Locate the cell with the specified text and output its (x, y) center coordinate. 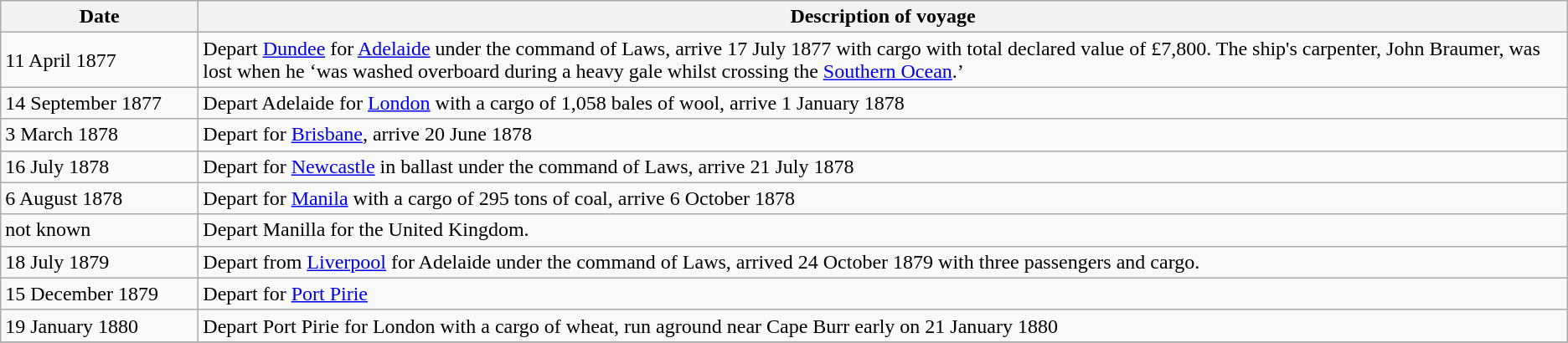
16 July 1878 (100, 166)
Depart Manilla for the United Kingdom. (883, 230)
Date (100, 17)
3 March 1878 (100, 135)
19 January 1880 (100, 325)
Depart for Manila with a cargo of 295 tons of coal, arrive 6 October 1878 (883, 198)
Depart from Liverpool for Adelaide under the command of Laws, arrived 24 October 1879 with three passengers and cargo. (883, 262)
14 September 1877 (100, 103)
15 December 1879 (100, 294)
6 August 1878 (100, 198)
Depart Port Pirie for London with a cargo of wheat, run aground near Cape Burr early on 21 January 1880 (883, 325)
18 July 1879 (100, 262)
Depart for Port Pirie (883, 294)
Description of voyage (883, 17)
not known (100, 230)
Depart for Newcastle in ballast under the command of Laws, arrive 21 July 1878 (883, 166)
Depart for Brisbane, arrive 20 June 1878 (883, 135)
Depart Adelaide for London with a cargo of 1,058 bales of wool, arrive 1 January 1878 (883, 103)
11 April 1877 (100, 60)
